Find where the given text appears and provide that cell's center as [X, Y] coordinate. 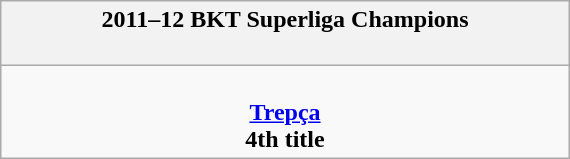
Trepça4th title [284, 112]
2011–12 BKT Superliga Champions [284, 34]
